Return [X, Y] of the center of cell containing provided text 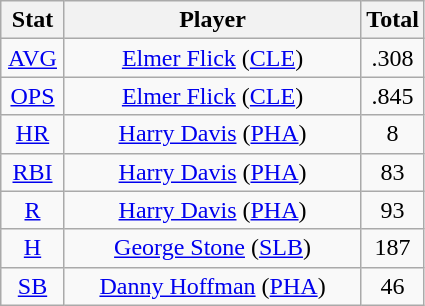
187 [393, 248]
.845 [393, 96]
RBI [33, 172]
Stat [33, 20]
R [33, 210]
83 [393, 172]
93 [393, 210]
Danny Hoffman (PHA) [212, 286]
Total [393, 20]
HR [33, 134]
.308 [393, 58]
George Stone (SLB) [212, 248]
46 [393, 286]
8 [393, 134]
H [33, 248]
AVG [33, 58]
Player [212, 20]
SB [33, 286]
OPS [33, 96]
